Extract the (X, Y) coordinate from the center of the cell holding the provided text.  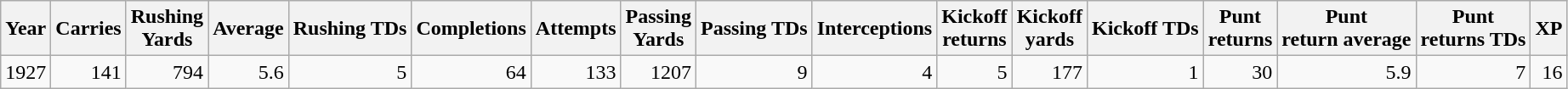
9 (753, 72)
Kickoffreturns (974, 29)
Year (26, 29)
177 (1049, 72)
1927 (26, 72)
5.9 (1347, 72)
1207 (658, 72)
XP (1549, 29)
Rushing TDs (350, 29)
5.6 (248, 72)
7 (1473, 72)
64 (471, 72)
Completions (471, 29)
PassingYards (658, 29)
RushingYards (167, 29)
Puntreturns (1240, 29)
4 (874, 72)
Puntreturns TDs (1473, 29)
Kickoff TDs (1145, 29)
16 (1549, 72)
30 (1240, 72)
Average (248, 29)
794 (167, 72)
Carries (88, 29)
141 (88, 72)
Puntreturn average (1347, 29)
133 (576, 72)
Attempts (576, 29)
1 (1145, 72)
Kickoff yards (1049, 29)
Passing TDs (753, 29)
Interceptions (874, 29)
